Search for the cell housing the specified text and yield its (x, y) center coordinate. 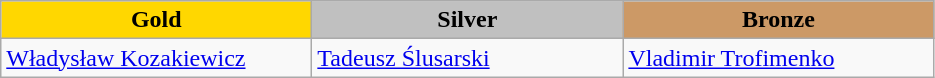
Silver (468, 20)
Władysław Kozakiewicz (156, 58)
Tadeusz Ślusarski (468, 58)
Vladimir Trofimenko (778, 58)
Bronze (778, 20)
Gold (156, 20)
